Search for the cell housing the specified text and yield its (x, y) center coordinate. 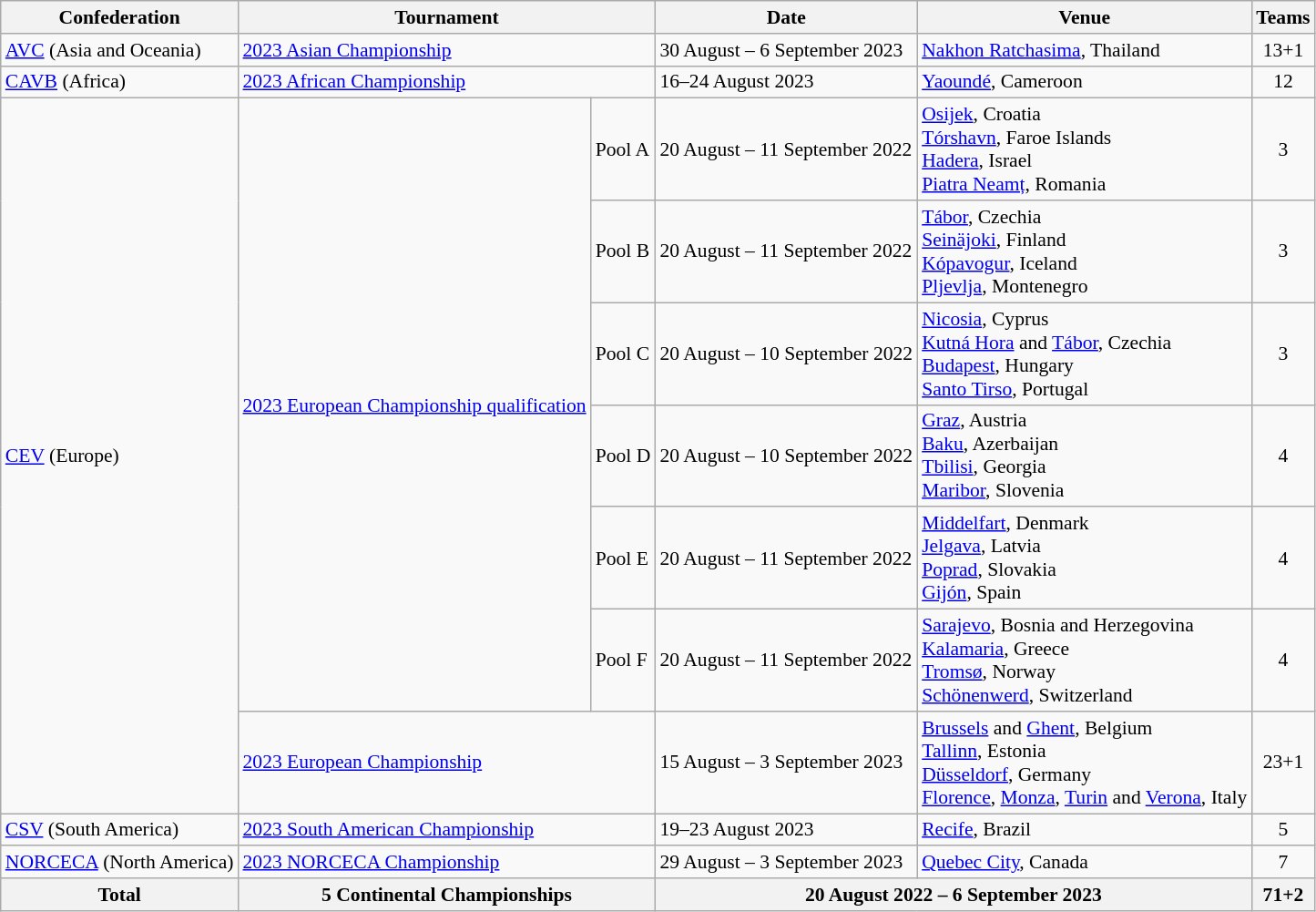
Date (786, 17)
20 August 2022 – 6 September 2023 (953, 895)
CAVB (Africa) (120, 82)
5 Continental Championships (446, 895)
2023 European Championship qualification (413, 405)
Brussels and Ghent, Belgium Tallinn, Estonia Düsseldorf, Germany Florence, Monza, Turin and Verona, Italy (1084, 763)
Total (120, 895)
AVC (Asia and Oceania) (120, 50)
23+1 (1282, 763)
Osijek, Croatia Tórshavn, Faroe Islands Hadera, Israel Piatra Neamț, Romania (1084, 149)
Nicosia, Cyprus Kutná Hora and Tábor, Czechia Budapest, Hungary Santo Tirso, Portugal (1084, 354)
Confederation (120, 17)
Pool F (623, 661)
Pool C (623, 354)
2023 Asian Championship (446, 50)
Pool A (623, 149)
Quebec City, Canada (1084, 863)
7 (1282, 863)
Graz, Austria Baku, Azerbaijan Tbilisi, Georgia Maribor, Slovenia (1084, 456)
Pool D (623, 456)
Pool E (623, 558)
Venue (1084, 17)
2023 NORCECA Championship (446, 863)
2023 African Championship (446, 82)
Yaoundé, Cameroon (1084, 82)
NORCECA (North America) (120, 863)
15 August – 3 September 2023 (786, 763)
5 (1282, 830)
19–23 August 2023 (786, 830)
16–24 August 2023 (786, 82)
13+1 (1282, 50)
Nakhon Ratchasima, Thailand (1084, 50)
12 (1282, 82)
Middelfart, Denmark Jelgava, Latvia Poprad, Slovakia Gijón, Spain (1084, 558)
CSV (South America) (120, 830)
Tournament (446, 17)
2023 South American Championship (446, 830)
Recife, Brazil (1084, 830)
29 August – 3 September 2023 (786, 863)
Pool B (623, 251)
71+2 (1282, 895)
CEV (Europe) (120, 456)
2023 European Championship (446, 763)
Teams (1282, 17)
30 August – 6 September 2023 (786, 50)
Tábor, Czechia Seinäjoki, Finland Kópavogur, Iceland Pljevlja, Montenegro (1084, 251)
Sarajevo, Bosnia and Herzegovina Kalamaria, Greece Tromsø, Norway Schönenwerd, Switzerland (1084, 661)
